Capture the cell that displays the provided text and extract its [X, Y] central coordinate. 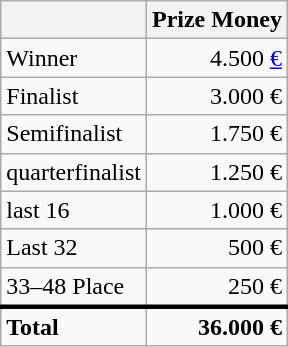
3.000 € [216, 96]
33–48 Place [74, 287]
Last 32 [74, 248]
36.000 € [216, 327]
500 € [216, 248]
1.250 € [216, 172]
Total [74, 327]
1.750 € [216, 134]
4.500 € [216, 58]
quarterfinalist [74, 172]
Semifinalist [74, 134]
Prize Money [216, 20]
250 € [216, 287]
Winner [74, 58]
last 16 [74, 210]
Finalist [74, 96]
1.000 € [216, 210]
